Find where the given text appears and provide that cell's center as [X, Y] coordinate. 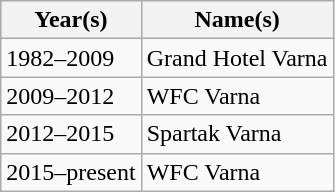
Spartak Varna [237, 134]
Grand Hotel Varna [237, 58]
Year(s) [71, 20]
2009–2012 [71, 96]
1982–2009 [71, 58]
2015–present [71, 172]
Name(s) [237, 20]
2012–2015 [71, 134]
